Capture the cell that displays the provided text and extract its [x, y] central coordinate. 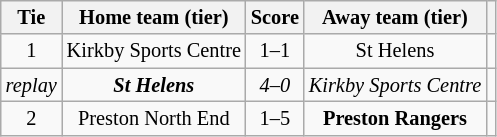
replay [32, 85]
Preston North End [154, 118]
4–0 [275, 85]
Away team (tier) [395, 17]
1–1 [275, 51]
1–5 [275, 118]
Tie [32, 17]
1 [32, 51]
2 [32, 118]
Preston Rangers [395, 118]
Score [275, 17]
Home team (tier) [154, 17]
